Search for the cell housing the specified text and yield its [X, Y] center coordinate. 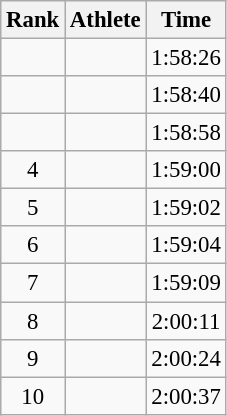
2:00:24 [186, 358]
8 [33, 321]
2:00:37 [186, 396]
Time [186, 20]
2:00:11 [186, 321]
9 [33, 358]
1:58:40 [186, 95]
1:58:26 [186, 58]
Athlete [106, 20]
6 [33, 245]
1:58:58 [186, 133]
7 [33, 283]
10 [33, 396]
Rank [33, 20]
1:59:00 [186, 170]
1:59:02 [186, 208]
4 [33, 170]
5 [33, 208]
1:59:09 [186, 283]
1:59:04 [186, 245]
